Scan for the cell matching the given text and deliver its (x, y) coordinate at center. 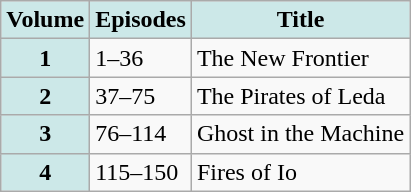
1–36 (141, 58)
Fires of Io (300, 172)
1 (46, 58)
Title (300, 20)
115–150 (141, 172)
The New Frontier (300, 58)
The Pirates of Leda (300, 96)
4 (46, 172)
3 (46, 134)
37–75 (141, 96)
Volume (46, 20)
76–114 (141, 134)
2 (46, 96)
Episodes (141, 20)
Ghost in the Machine (300, 134)
